Find where the given text appears and provide that cell's center as [X, Y] coordinate. 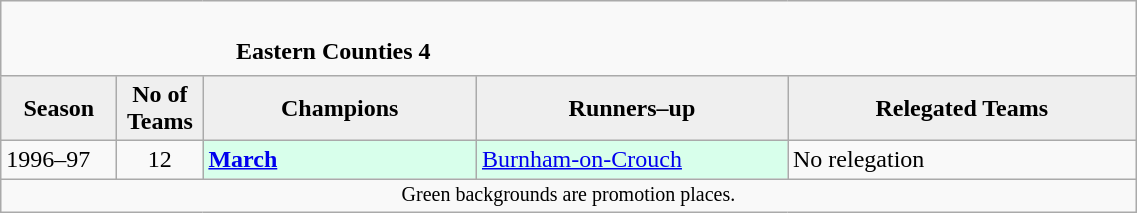
Relegated Teams [962, 108]
Runners–up [632, 108]
No of Teams [160, 108]
Green backgrounds are promotion places. [568, 194]
12 [160, 159]
No relegation [962, 159]
Season [59, 108]
Champions [340, 108]
1996–97 [59, 159]
Burnham-on-Crouch [632, 159]
March [340, 159]
